Determine the [x, y] coordinate at the center of the cell enclosing the given text.  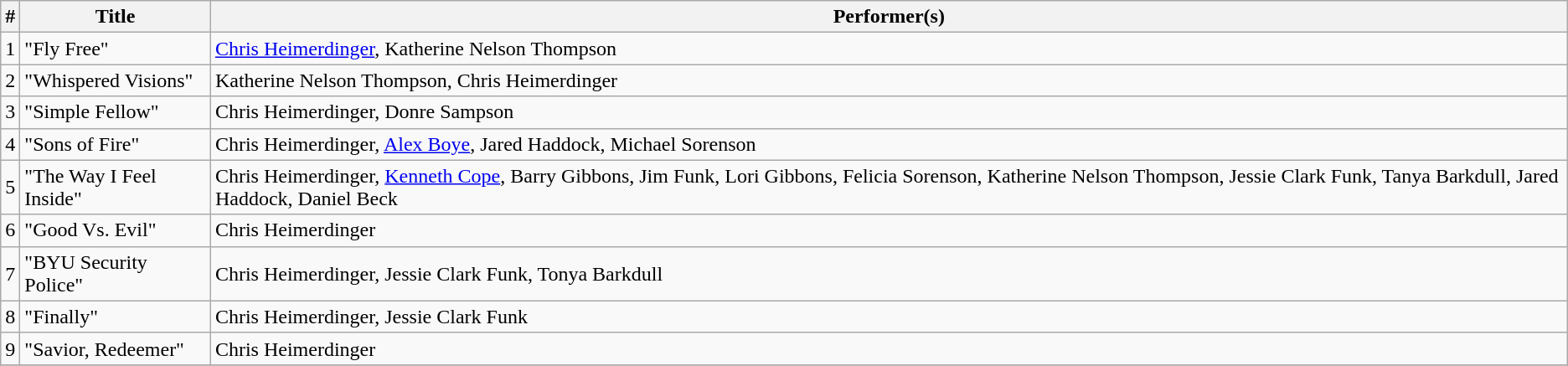
8 [10, 317]
"Fly Free" [116, 49]
Chris Heimerdinger, Katherine Nelson Thompson [889, 49]
3 [10, 112]
1 [10, 49]
"Savior, Redeemer" [116, 348]
"BYU Security Police" [116, 273]
"Finally" [116, 317]
Katherine Nelson Thompson, Chris Heimerdinger [889, 80]
Chris Heimerdinger, Alex Boye, Jared Haddock, Michael Sorenson [889, 144]
4 [10, 144]
9 [10, 348]
Title [116, 17]
"Simple Fellow" [116, 112]
Performer(s) [889, 17]
"Sons of Fire" [116, 144]
"The Way I Feel Inside" [116, 188]
6 [10, 230]
2 [10, 80]
"Whispered Visions" [116, 80]
"Good Vs. Evil" [116, 230]
Chris Heimerdinger, Jessie Clark Funk [889, 317]
Chris Heimerdinger, Donre Sampson [889, 112]
5 [10, 188]
Chris Heimerdinger, Jessie Clark Funk, Tonya Barkdull [889, 273]
7 [10, 273]
# [10, 17]
